Output the (x, y) coordinate of the center of the cell containing the given text.  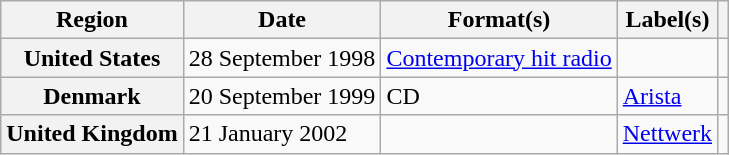
United Kingdom (92, 134)
28 September 1998 (282, 58)
United States (92, 58)
Region (92, 20)
CD (499, 96)
Date (282, 20)
Format(s) (499, 20)
Label(s) (667, 20)
Nettwerk (667, 134)
Contemporary hit radio (499, 58)
21 January 2002 (282, 134)
Denmark (92, 96)
Arista (667, 96)
20 September 1999 (282, 96)
